From the cell containing the given text, extract its center point as (x, y) coordinate. 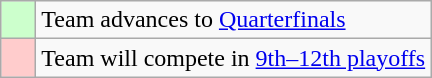
Team will compete in 9th–12th playoffs (234, 58)
Team advances to Quarterfinals (234, 20)
